Identify which cell holds the provided text, then report its (x, y) central coordinate. 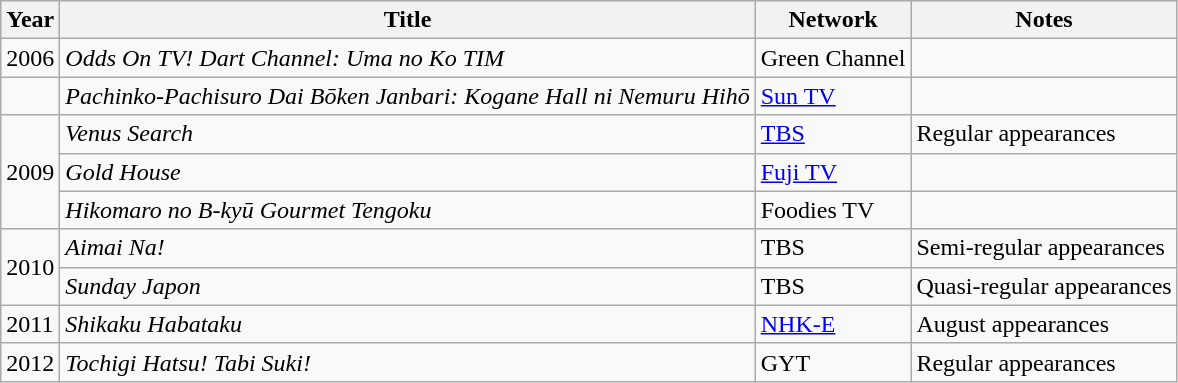
Semi-regular appearances (1044, 248)
GYT (833, 362)
Notes (1044, 20)
Fuji TV (833, 172)
Aimai Na! (408, 248)
Quasi-regular appearances (1044, 286)
Network (833, 20)
NHK-E (833, 324)
Pachinko-Pachisuro Dai Bōken Janbari: Kogane Hall ni Nemuru Hihō (408, 96)
2012 (30, 362)
Shikaku Habataku (408, 324)
August appearances (1044, 324)
Gold House (408, 172)
Foodies TV (833, 210)
Hikomaro no B-kyū Gourmet Tengoku (408, 210)
2011 (30, 324)
Green Channel (833, 58)
Tochigi Hatsu! Tabi Suki! (408, 362)
2010 (30, 267)
Sunday Japon (408, 286)
2009 (30, 172)
Odds On TV! Dart Channel: Uma no Ko TIM (408, 58)
2006 (30, 58)
Venus Search (408, 134)
Sun TV (833, 96)
Title (408, 20)
Year (30, 20)
